For the text-containing cell, return its midpoint in [x, y] coordinate format. 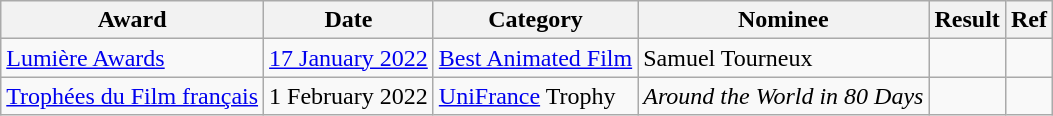
Lumière Awards [132, 58]
Around the World in 80 Days [784, 96]
Trophées du Film français [132, 96]
1 February 2022 [349, 96]
Category [535, 20]
UniFrance Trophy [535, 96]
Nominee [784, 20]
Ref [1028, 20]
Samuel Tourneux [784, 58]
17 January 2022 [349, 58]
Result [967, 20]
Award [132, 20]
Best Animated Film [535, 58]
Date [349, 20]
